For the text-containing cell, return its midpoint in [X, Y] coordinate format. 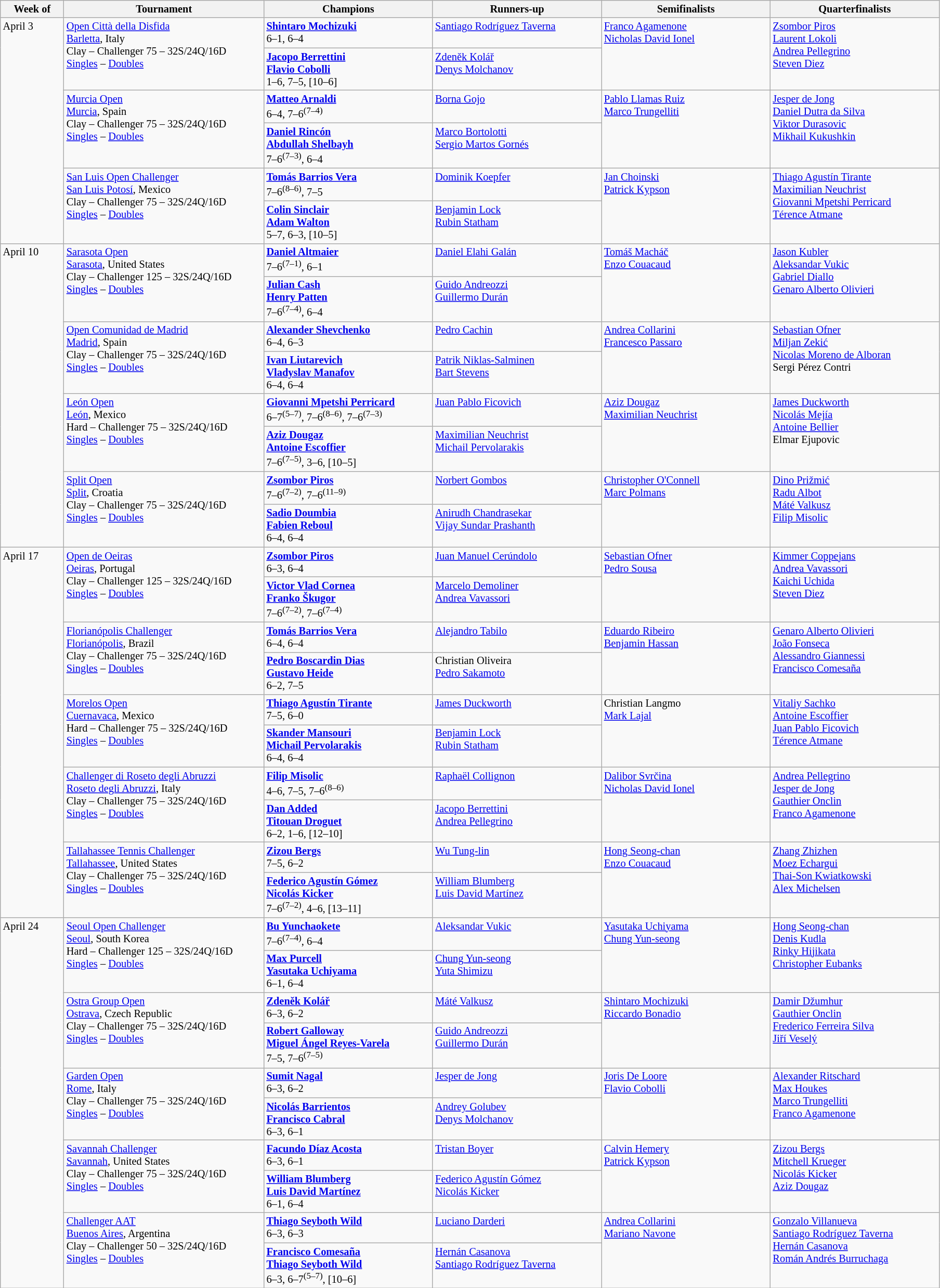
Luciano Darderi [517, 1228]
Christian Oliveira Pedro Sakamoto [517, 673]
Yasutaka Uchiyama Chung Yun-seong [686, 955]
Pedro Boscardin Dias Gustavo Heide6–2, 7–5 [348, 673]
Thiago Seyboth Wild6–3, 6–3 [348, 1228]
Joris De Loore Flavio Cobolli [686, 1103]
Dan Added Titouan Droguet6–2, 1–6, [12–10] [348, 821]
Federico Agustín Gómez Nicolás Kicker [517, 1191]
Genaro Alberto Olivieri João Fonseca Alessandro Giannessi Francisco Comesaña [855, 658]
Sebastian Ofner Miljan Zekić Nicolas Moreno de Alboran Sergi Pérez Contri [855, 358]
Patrik Niklas-Salminen Bart Stevens [517, 372]
Thiago Agustín Tirante7–5, 6–0 [348, 709]
Zizou Bergs Mitchell Krueger Nicolás Kicker Aziz Dougaz [855, 1176]
James Duckworth [517, 709]
Máté Valkusz [517, 1008]
Florianópolis ChallengerFlorianópolis, Brazil Clay – Challenger 75 – 32S/24Q/16DSingles – Doubles [164, 658]
April 17 [32, 732]
Raphaël Collignon [517, 783]
Alexander Ritschard Max Houkes Marco Trungelliti Franco Agamenone [855, 1103]
Sebastian Ofner Pedro Sousa [686, 584]
Colin Sinclair Adam Walton5–7, 6–3, [10–5] [348, 222]
Francisco Comesaña Thiago Seyboth Wild6–3, 6–7(5–7), [10–6] [348, 1266]
Shintaro Mochizuki6–1, 6–4 [348, 33]
Challenger AATBuenos Aires, Argentina Clay – Challenger 50 – 32S/24Q/16DSingles – Doubles [164, 1250]
Savannah ChallengerSavannah, United States Clay – Challenger 75 – 32S/24Q/16DSingles – Doubles [164, 1176]
Chung Yun-seong Yuta Shimizu [517, 971]
Morelos OpenCuernavaca, Mexico Hard – Challenger 75 – 32S/24Q/16DSingles – Doubles [164, 730]
Max Purcell Yasutaka Uchiyama6–1, 6–4 [348, 971]
Challenger di Roseto degli AbruzziRoseto degli Abruzzi, Italy Clay – Challenger 75 – 32S/24Q/16DSingles – Doubles [164, 805]
Anirudh Chandrasekar Vijay Sundar Prashanth [517, 526]
Pablo Llamas Ruiz Marco Trungelliti [686, 129]
Murcia OpenMurcia, Spain Clay – Challenger 75 – 32S/24Q/16DSingles – Doubles [164, 129]
Tournament [164, 9]
Ivan Liutarevich Vladyslav Manafov6–4, 6–4 [348, 372]
Runners-up [517, 9]
Alejandro Tabilo [517, 637]
Hong Seong-chan Enzo Couacaud [686, 880]
Jason Kubler Aleksandar Vukic Gabriel Diallo Genaro Alberto Olivieri [855, 282]
Hernán Casanova Santiago Rodríguez Taverna [517, 1266]
Norbert Gombos [517, 488]
Zsombor Piros Laurent Lokoli Andrea Pellegrino Steven Diez [855, 54]
Daniel Altmaier7–6(7–1), 6–1 [348, 260]
Zizou Bergs7–5, 6–2 [348, 857]
Borna Gojo [517, 106]
Aziz Dougaz Maximilian Neuchrist [686, 433]
Open de OeirasOeiras, Portugal Clay – Challenger 125 – 32S/24Q/16DSingles – Doubles [164, 584]
Tomás Barrios Vera6–4, 6–4 [348, 637]
Santiago Rodríguez Taverna [517, 33]
Garden OpenRome, Italy Clay – Challenger 75 – 32S/24Q/16DSingles – Doubles [164, 1103]
Nicolás Barrientos Francisco Cabral6–3, 6–1 [348, 1119]
Tomáš Macháč Enzo Couacaud [686, 282]
Shintaro Mochizuki Riccardo Bonadio [686, 1031]
Alexander Shevchenko6–4, 6–3 [348, 336]
Facundo Díaz Acosta6–3, 6–1 [348, 1155]
Andrea Collarini Francesco Passaro [686, 358]
Julian Cash Henry Patten7–6(7–4), 6–4 [348, 298]
Marcelo Demoliner Andrea Vavassori [517, 599]
Marco Bortolotti Sergio Martos Gornés [517, 146]
Giovanni Mpetshi Perricard6–7(5–7), 7–6(8–6), 7–6(7–3) [348, 410]
Damir Džumhur Gauthier Onclin Frederico Ferreira Silva Jiří Veselý [855, 1031]
Sadio Doumbia Fabien Reboul6–4, 6–4 [348, 526]
Robert Galloway Miguel Ángel Reyes-Varela7–5, 7–6(7–5) [348, 1045]
Andrea Pellegrino Jesper de Jong Gauthier Onclin Franco Agamenone [855, 805]
Daniel Elahi Galán [517, 260]
Kimmer Coppejans Andrea Vavassori Kaichi Uchida Steven Diez [855, 584]
Sumit Nagal6–3, 6–2 [348, 1083]
Open Città della DisfidaBarletta, Italy Clay – Challenger 75 – 32S/24Q/16DSingles – Doubles [164, 54]
Franco Agamenone Nicholas David Ionel [686, 54]
Ostra Group OpenOstrava, Czech Republic Clay – Challenger 75 – 32S/24Q/16DSingles – Doubles [164, 1031]
Tomás Barrios Vera7–6(8–6), 7–5 [348, 184]
Eduardo Ribeiro Benjamin Hassan [686, 658]
León OpenLeón, Mexico Hard – Challenger 75 – 32S/24Q/16DSingles – Doubles [164, 433]
Tristan Boyer [517, 1155]
Aleksandar Vukic [517, 934]
Jacopo Berrettini Flavio Cobolli1–6, 7–5, [10–6] [348, 69]
Jacopo Berrettini Andrea Pellegrino [517, 821]
William Blumberg Luis David Martínez6–1, 6–4 [348, 1191]
April 10 [32, 395]
Vitaliy Sachko Antoine Escoffier Juan Pablo Ficovich Térence Atmane [855, 730]
Dalibor Svrčina Nicholas David Ionel [686, 805]
James Duckworth Nicolás Mejía Antoine Bellier Elmar Ejupovic [855, 433]
Split OpenSplit, Croatia Clay – Challenger 75 – 32S/24Q/16DSingles – Doubles [164, 510]
Andrea Collarini Mariano Navone [686, 1250]
Christopher O'Connell Marc Polmans [686, 510]
Bu Yunchaokete7–6(7–4), 6–4 [348, 934]
Zdeněk Kolář Denys Molchanov [517, 69]
Gonzalo Villanueva Santiago Rodríguez Taverna Hernán Casanova Román Andrés Burruchaga [855, 1250]
San Luis Open ChallengerSan Luis Potosí, Mexico Clay – Challenger 75 – 32S/24Q/16DSingles – Doubles [164, 206]
Christian Langmo Mark Lajal [686, 730]
Matteo Arnaldi6–4, 7–6(7–4) [348, 106]
Zdeněk Kolář6–3, 6–2 [348, 1008]
Jesper de Jong [517, 1083]
Jan Choinski Patrick Kypson [686, 206]
Tallahassee Tennis ChallengerTallahassee, United States Clay – Challenger 75 – 32S/24Q/16DSingles – Doubles [164, 880]
April 3 [32, 131]
April 24 [32, 1102]
Filip Misolic4–6, 7–5, 7–6(8–6) [348, 783]
Skander Mansouri Michail Pervolarakis6–4, 6–4 [348, 746]
Open Comunidad de MadridMadrid, Spain Clay – Challenger 75 – 32S/24Q/16DSingles – Doubles [164, 358]
Zsombor Piros7–6(7–2), 7–6(11–9) [348, 488]
Dominik Koepfer [517, 184]
Thiago Agustín Tirante Maximilian Neuchrist Giovanni Mpetshi Perricard Térence Atmane [855, 206]
Champions [348, 9]
William Blumberg Luis David Martínez [517, 894]
Juan Manuel Cerúndolo [517, 562]
Hong Seong-chan Denis Kudla Rinky Hijikata Christopher Eubanks [855, 955]
Maximilian Neuchrist Michail Pervolarakis [517, 449]
Seoul Open ChallengerSeoul, South Korea Hard – Challenger 125 – 32S/24Q/16DSingles – Doubles [164, 955]
Week of [32, 9]
Wu Tung-lin [517, 857]
Calvin Hemery Patrick Kypson [686, 1176]
Pedro Cachin [517, 336]
Sarasota OpenSarasota, United States Clay – Challenger 125 – 32S/24Q/16DSingles – Doubles [164, 282]
Jesper de Jong Daniel Dutra da Silva Viktor Durasovic Mikhail Kukushkin [855, 129]
Andrey Golubev Denys Molchanov [517, 1119]
Semifinalists [686, 9]
Zsombor Piros6–3, 6–4 [348, 562]
Victor Vlad Cornea Franko Škugor7–6(7–2), 7–6(7–4) [348, 599]
Dino Prižmić Radu Albot Máté Valkusz Filip Misolic [855, 510]
Juan Pablo Ficovich [517, 410]
Daniel Rincón Abdullah Shelbayh7–6(7–3), 6–4 [348, 146]
Quarterfinalists [855, 9]
Federico Agustín Gómez Nicolás Kicker7–6(7–2), 4–6, [13–11] [348, 894]
Aziz Dougaz Antoine Escoffier7–6(7–5), 3–6, [10–5] [348, 449]
Zhang Zhizhen Moez Echargui Thai-Son Kwiatkowski Alex Michelsen [855, 880]
